Scan for the cell matching the given text and deliver its [x, y] coordinate at center. 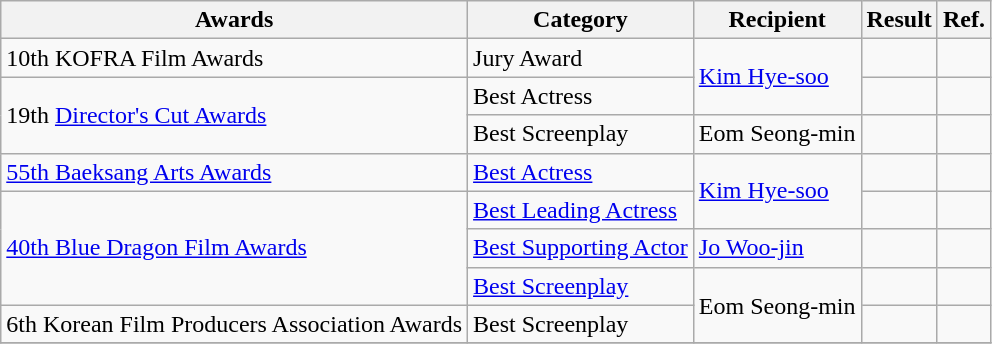
10th KOFRA Film Awards [234, 58]
Best Supporting Actor [581, 248]
Ref. [964, 20]
Awards [234, 20]
Recipient [777, 20]
Jury Award [581, 58]
40th Blue Dragon Film Awards [234, 248]
Category [581, 20]
Result [899, 20]
19th Director's Cut Awards [234, 115]
6th Korean Film Producers Association Awards [234, 324]
Jo Woo-jin [777, 248]
55th Baeksang Arts Awards [234, 172]
Best Leading Actress [581, 210]
